Locate the cell with the specified text and output its (x, y) center coordinate. 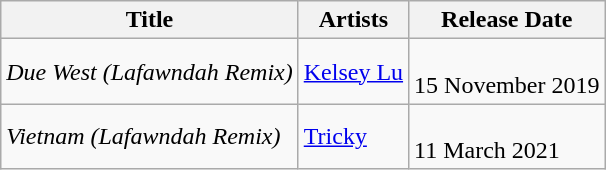
11 March 2021 (507, 136)
Kelsey Lu (353, 72)
Due West (Lafawndah Remix) (150, 72)
Title (150, 20)
15 November 2019 (507, 72)
Tricky (353, 136)
Release Date (507, 20)
Vietnam (Lafawndah Remix) (150, 136)
Artists (353, 20)
